Find where the given text appears and provide that cell's center as [x, y] coordinate. 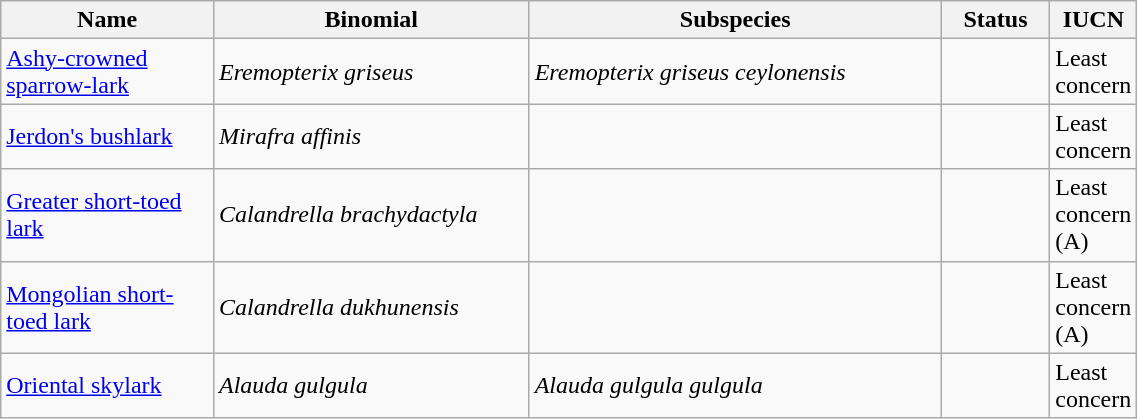
Mirafra affinis [371, 136]
Eremopterix griseus [371, 72]
Jerdon's bushlark [108, 136]
Alauda gulgula [371, 386]
Subspecies [735, 20]
Calandrella brachydactyla [371, 215]
Mongolian short-toed lark [108, 307]
Calandrella dukhunensis [371, 307]
Status [996, 20]
Oriental skylark [108, 386]
IUCN [1094, 20]
Greater short-toed lark [108, 215]
Ashy-crowned sparrow-lark [108, 72]
Name [108, 20]
Eremopterix griseus ceylonensis [735, 72]
Alauda gulgula gulgula [735, 386]
Binomial [371, 20]
